Identify which cell holds the provided text, then report its (x, y) central coordinate. 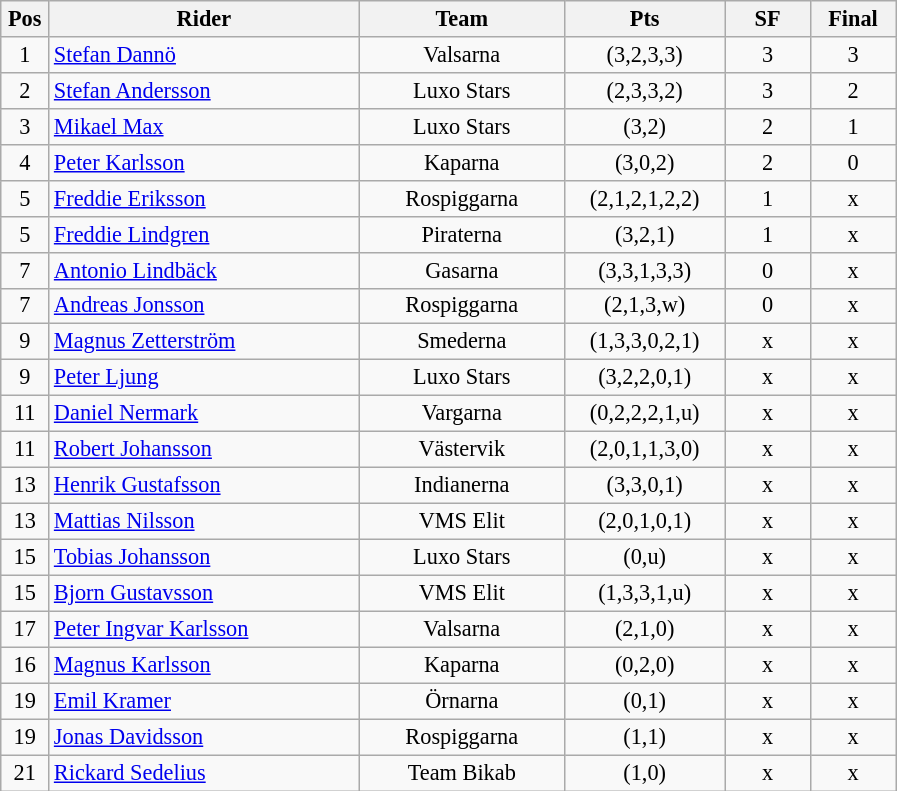
Rickard Sedelius (204, 773)
Magnus Zetterström (204, 342)
(0,2,0) (644, 665)
Magnus Karlsson (204, 665)
Antonio Lindbäck (204, 270)
Pos (25, 19)
Stefan Andersson (204, 90)
(3,2,2,0,1) (644, 378)
Vargarna (462, 414)
(2,1,2,1,2,2) (644, 198)
Jonas Davidsson (204, 737)
Team (462, 19)
Mikael Max (204, 126)
(1,1) (644, 737)
Daniel Nermark (204, 414)
(0,1) (644, 701)
(2,3,3,2) (644, 90)
Pts (644, 19)
(3,0,2) (644, 162)
(1,0) (644, 773)
(0,u) (644, 557)
Västervik (462, 450)
(3,3,1,3,3) (644, 270)
Indianerna (462, 485)
21 (25, 773)
(3,2) (644, 126)
17 (25, 629)
Mattias Nilsson (204, 521)
Peter Ljung (204, 378)
(1,3,3,0,2,1) (644, 342)
(2,0,1,1,3,0) (644, 450)
(2,1,0) (644, 629)
Stefan Dannö (204, 55)
Team Bikab (462, 773)
Emil Kramer (204, 701)
Tobias Johansson (204, 557)
Rider (204, 19)
(3,2,3,3) (644, 55)
(0,2,2,2,1,u) (644, 414)
(1,3,3,1,u) (644, 593)
Peter Karlsson (204, 162)
Piraterna (462, 234)
Freddie Eriksson (204, 198)
Freddie Lindgren (204, 234)
Örnarna (462, 701)
16 (25, 665)
Andreas Jonsson (204, 306)
SF (768, 19)
Henrik Gustafsson (204, 485)
Bjorn Gustavsson (204, 593)
Peter Ingvar Karlsson (204, 629)
(2,0,1,0,1) (644, 521)
4 (25, 162)
Gasarna (462, 270)
Final (852, 19)
(3,3,0,1) (644, 485)
(2,1,3,w) (644, 306)
Robert Johansson (204, 450)
(3,2,1) (644, 234)
Smederna (462, 342)
